Pinpoint the cell where the given text exists, returning its [x, y] midpoint coordinate. 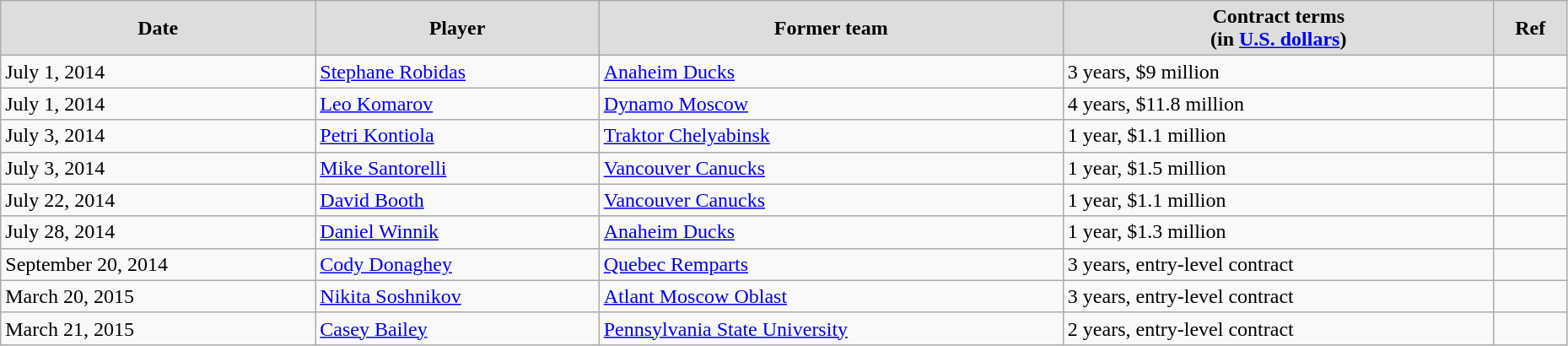
July 28, 2014 [159, 232]
Pennsylvania State University [831, 328]
Nikita Soshnikov [457, 296]
Leo Komarov [457, 104]
Atlant Moscow Oblast [831, 296]
Cody Donaghey [457, 264]
Ref [1530, 29]
Stephane Robidas [457, 72]
3 years, $9 million [1279, 72]
Dynamo Moscow [831, 104]
2 years, entry-level contract [1279, 328]
Quebec Remparts [831, 264]
4 years, $11.8 million [1279, 104]
Contract terms(in U.S. dollars) [1279, 29]
Player [457, 29]
David Booth [457, 200]
1 year, $1.5 million [1279, 168]
March 20, 2015 [159, 296]
July 22, 2014 [159, 200]
Petri Kontiola [457, 136]
March 21, 2015 [159, 328]
Traktor Chelyabinsk [831, 136]
Mike Santorelli [457, 168]
Former team [831, 29]
September 20, 2014 [159, 264]
Date [159, 29]
1 year, $1.3 million [1279, 232]
Daniel Winnik [457, 232]
Casey Bailey [457, 328]
